Scan for the cell matching the given text and deliver its [X, Y] coordinate at center. 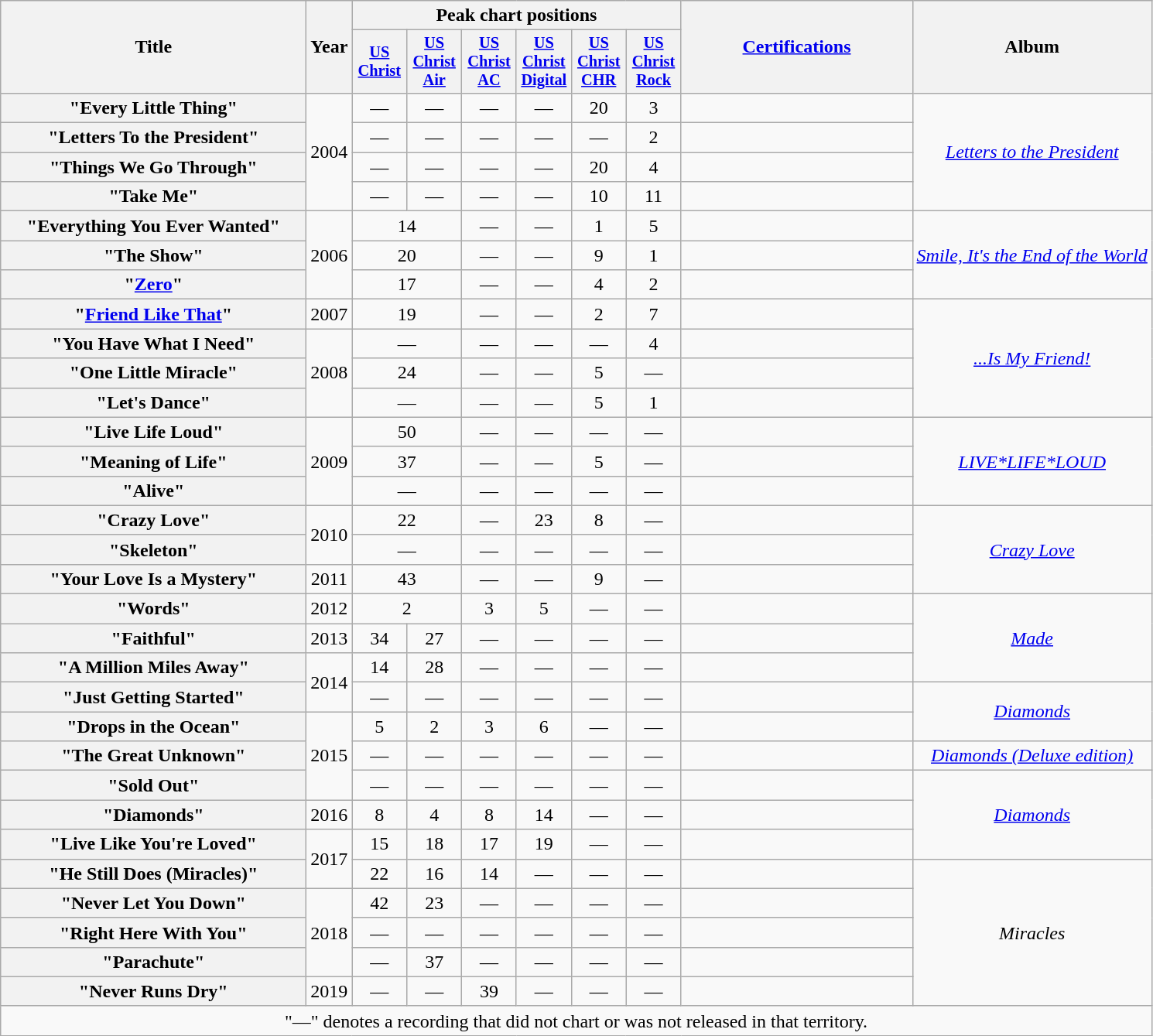
2014 [330, 682]
"Letters To the President" [153, 138]
"Zero" [153, 285]
...Is My Friend! [1032, 358]
"Crazy Love" [153, 520]
Miracles [1032, 932]
28 [435, 668]
Diamonds (Deluxe edition) [1032, 756]
"Let's Dance" [153, 402]
39 [489, 991]
11 [653, 197]
43 [407, 579]
2007 [330, 314]
USChristAC [489, 62]
Title [153, 47]
LIVE*LIFE*LOUD [1032, 461]
Certifications [797, 47]
7 [653, 314]
"Drops in the Ocean" [153, 727]
10 [599, 197]
"A Million Miles Away" [153, 668]
Year [330, 47]
"Never Runs Dry" [153, 991]
42 [379, 903]
2016 [330, 815]
2019 [330, 991]
"Diamonds" [153, 815]
"The Great Unknown" [153, 756]
24 [407, 373]
15 [379, 844]
2013 [330, 638]
Smile, It's the End of the World [1032, 255]
2006 [330, 255]
6 [543, 727]
50 [407, 432]
"Meaning of Life" [153, 461]
"Alive" [153, 491]
"Just Getting Started" [153, 697]
"Every Little Thing" [153, 108]
"Things We Go Through" [153, 167]
"Faithful" [153, 638]
"Everything You Ever Wanted" [153, 226]
"Live Like You're Loved" [153, 844]
"Words" [153, 609]
Made [1032, 638]
"Parachute" [153, 962]
27 [435, 638]
USChristRock [653, 62]
"You Have What I Need" [153, 344]
"Sold Out" [153, 785]
"Live Life Loud" [153, 432]
2010 [330, 535]
2012 [330, 609]
18 [435, 844]
Letters to the President [1032, 152]
Peak chart positions [517, 15]
2004 [330, 152]
Crazy Love [1032, 549]
34 [379, 638]
2017 [330, 859]
"Friend Like That" [153, 314]
"Skeleton" [153, 549]
"—" denotes a recording that did not chart or was not released in that territory. [576, 1021]
"Never Let You Down" [153, 903]
USChristDigital [543, 62]
"The Show" [153, 255]
"One Little Miracle" [153, 373]
USChrist [379, 62]
2008 [330, 373]
USChristAir [435, 62]
"Right Here With You" [153, 932]
2018 [330, 932]
2011 [330, 579]
"Take Me" [153, 197]
"He Still Does (Miracles)" [153, 874]
"Your Love Is a Mystery" [153, 579]
2015 [330, 756]
2009 [330, 461]
USChristCHR [599, 62]
16 [435, 874]
Album [1032, 47]
